Determine the (x, y) coordinate at the center of the cell enclosing the given text.  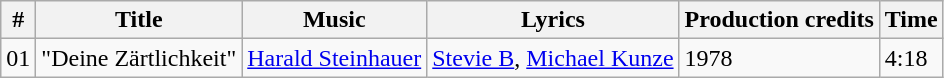
"Deine Zärtlichkeit" (139, 58)
4:18 (911, 58)
Time (911, 20)
Production credits (779, 20)
Music (334, 20)
# (18, 20)
Stevie B, Michael Kunze (553, 58)
Harald Steinhauer (334, 58)
1978 (779, 58)
01 (18, 58)
Lyrics (553, 20)
Title (139, 20)
